From the cell containing the given text, extract its center point as [x, y] coordinate. 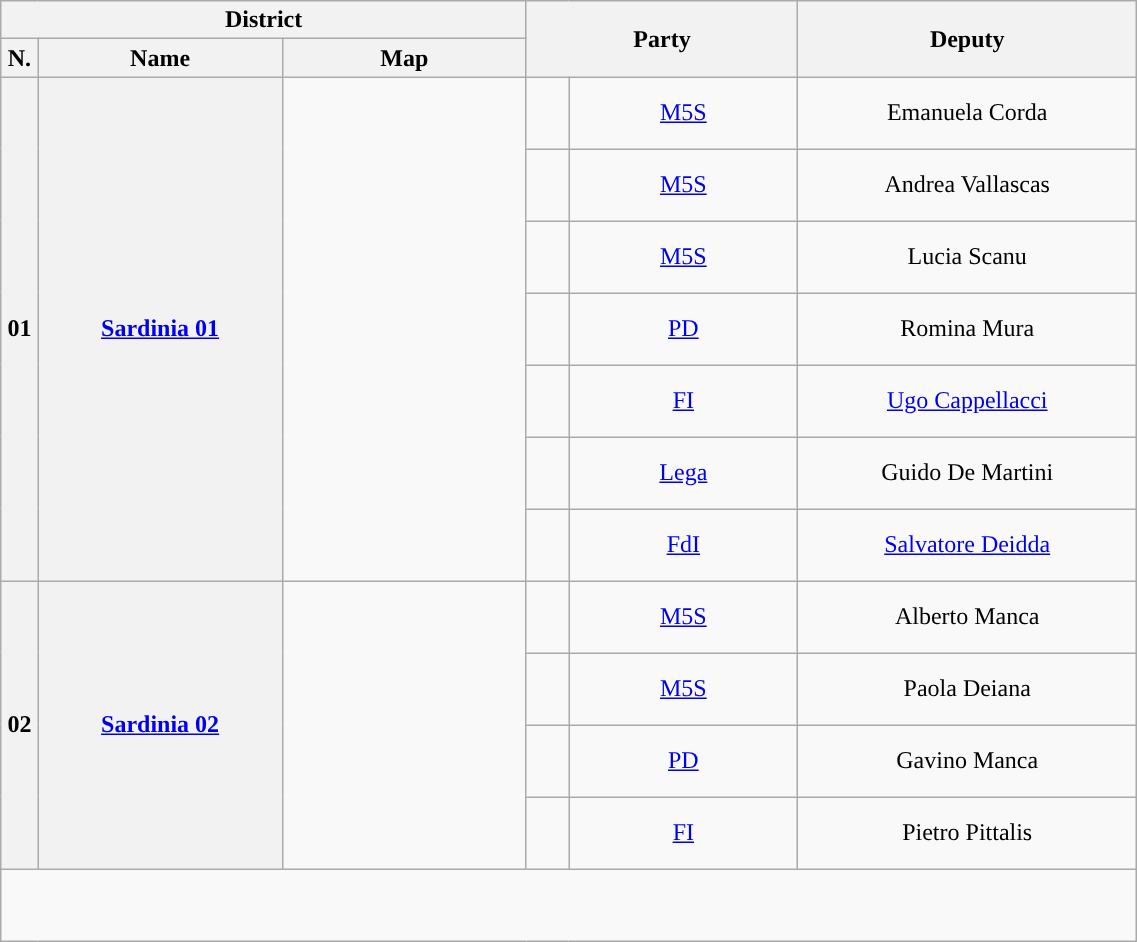
Gavino Manca [968, 761]
Emanuela Corda [968, 113]
Lucia Scanu [968, 257]
Andrea Vallascas [968, 185]
Pietro Pittalis [968, 833]
Lega [683, 473]
Salvatore Deidda [968, 545]
Guido De Martini [968, 473]
01 [20, 329]
Paola Deiana [968, 689]
Sardinia 01 [160, 329]
Sardinia 02 [160, 725]
Map [404, 58]
Alberto Manca [968, 617]
FdI [683, 545]
02 [20, 725]
Party [662, 39]
Deputy [968, 39]
Ugo Cappellacci [968, 401]
Name [160, 58]
District [264, 20]
Romina Mura [968, 329]
N. [20, 58]
